Find where the given text appears and provide that cell's center as [X, Y] coordinate. 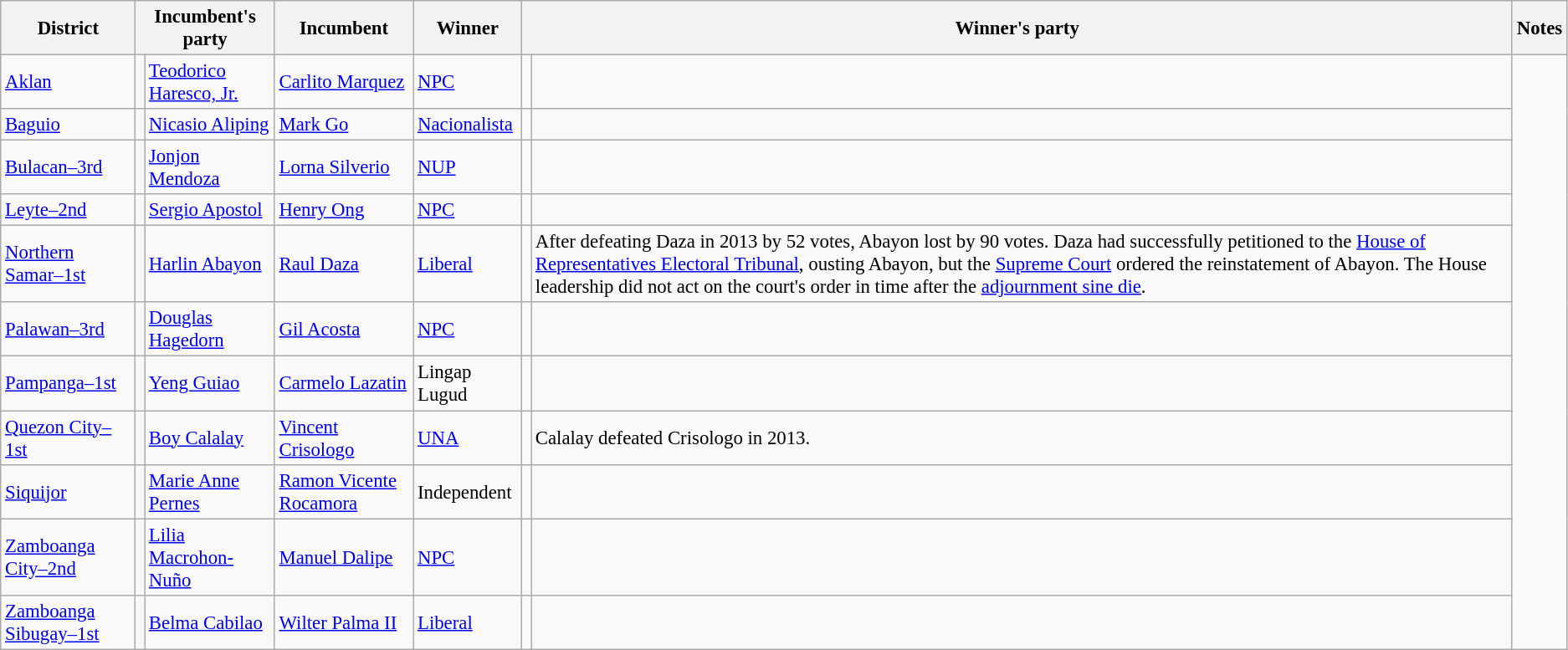
Calalay defeated Crisologo in 2013. [1021, 438]
Gil Acosta [344, 330]
Wilter Palma II [344, 622]
Raul Daza [344, 264]
UNA [468, 438]
Leyte–2nd [69, 210]
Nicasio Aliping [210, 125]
Boy Calalay [210, 438]
Ramon Vicente Rocamora [344, 492]
Belma Cabilao [210, 622]
Harlin Abayon [210, 264]
Siquijor [69, 492]
Zamboanga City–2nd [69, 557]
Notes [1540, 28]
Lorna Silverio [344, 167]
Marie Anne Pernes [210, 492]
Incumbent's party [205, 28]
Northern Samar–1st [69, 264]
Nacionalista [468, 125]
Bulacan–3rd [69, 167]
Winner's party [1017, 28]
Baguio [69, 125]
Manuel Dalipe [344, 557]
Yeng Guiao [210, 383]
Incumbent [344, 28]
Winner [468, 28]
Zamboanga Sibugay–1st [69, 622]
Lingap Lugud [468, 383]
Teodorico Haresco, Jr. [210, 82]
Vincent Crisologo [344, 438]
Pampanga–1st [69, 383]
District [69, 28]
Quezon City–1st [69, 438]
Aklan [69, 82]
Mark Go [344, 125]
Carmelo Lazatin [344, 383]
Palawan–3rd [69, 330]
Lilia Macrohon-Nuño [210, 557]
Douglas Hagedorn [210, 330]
Independent [468, 492]
NUP [468, 167]
Jonjon Mendoza [210, 167]
Henry Ong [344, 210]
Sergio Apostol [210, 210]
Carlito Marquez [344, 82]
